Scan for the cell matching the given text and deliver its [x, y] coordinate at center. 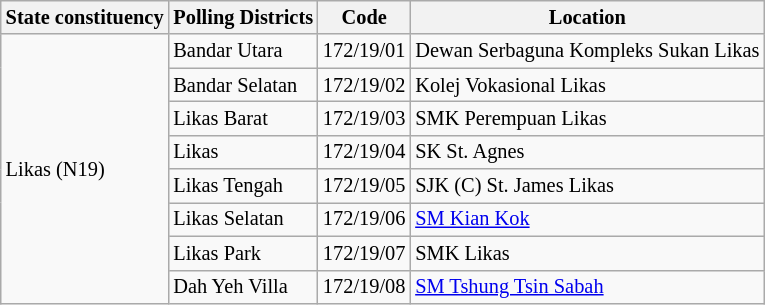
SM Tshung Tsin Sabah [587, 287]
172/19/05 [364, 186]
172/19/06 [364, 219]
Bandar Selatan [243, 85]
Likas Selatan [243, 219]
Dewan Serbaguna Kompleks Sukan Likas [587, 51]
Kolej Vokasional Likas [587, 85]
Location [587, 17]
Bandar Utara [243, 51]
Likas Barat [243, 118]
172/19/03 [364, 118]
172/19/07 [364, 253]
SMK Perempuan Likas [587, 118]
SJK (C) St. James Likas [587, 186]
172/19/01 [364, 51]
State constituency [85, 17]
Code [364, 17]
Dah Yeh Villa [243, 287]
172/19/02 [364, 85]
SK St. Agnes [587, 152]
Likas (N19) [85, 168]
Polling Districts [243, 17]
Likas Park [243, 253]
SM Kian Kok [587, 219]
Likas Tengah [243, 186]
Likas [243, 152]
172/19/04 [364, 152]
172/19/08 [364, 287]
SMK Likas [587, 253]
